Search for the cell housing the specified text and yield its [x, y] center coordinate. 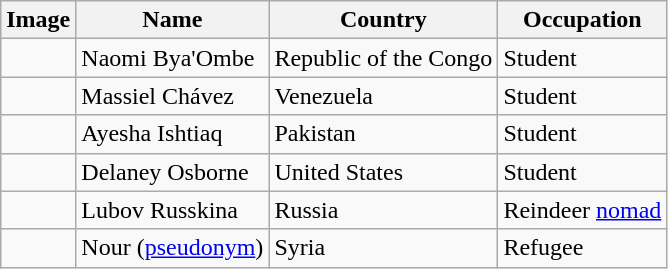
Delaney Osborne [172, 172]
Naomi Bya'Ombe [172, 58]
Name [172, 20]
Pakistan [384, 134]
United States [384, 172]
Occupation [582, 20]
Reindeer nomad [582, 210]
Venezuela [384, 96]
Ayesha Ishtiaq [172, 134]
Nour (pseudonym) [172, 248]
Russia [384, 210]
Syria [384, 248]
Massiel Chávez [172, 96]
Republic of the Congo [384, 58]
Image [38, 20]
Refugee [582, 248]
Country [384, 20]
Lubov Russkina [172, 210]
